Output the (x, y) coordinate of the center of the cell containing the given text.  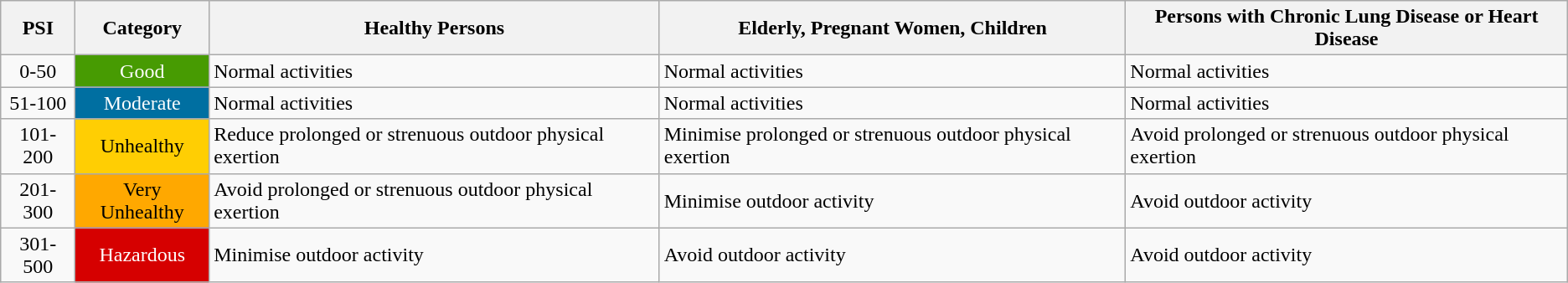
Elderly, Pregnant Women, Children (893, 28)
Minimise prolonged or strenuous outdoor physical exertion (893, 146)
Moderate (142, 103)
Healthy Persons (435, 28)
Persons with Chronic Lung Disease or Heart Disease (1347, 28)
Very Unhealthy (142, 201)
Hazardous (142, 255)
51-100 (39, 103)
201-300 (39, 201)
Unhealthy (142, 146)
Good (142, 71)
PSI (39, 28)
Reduce prolonged or strenuous outdoor physical exertion (435, 146)
Category (142, 28)
101-200 (39, 146)
301-500 (39, 255)
0-50 (39, 71)
